Determine the (X, Y) coordinate at the center of the cell enclosing the given text.  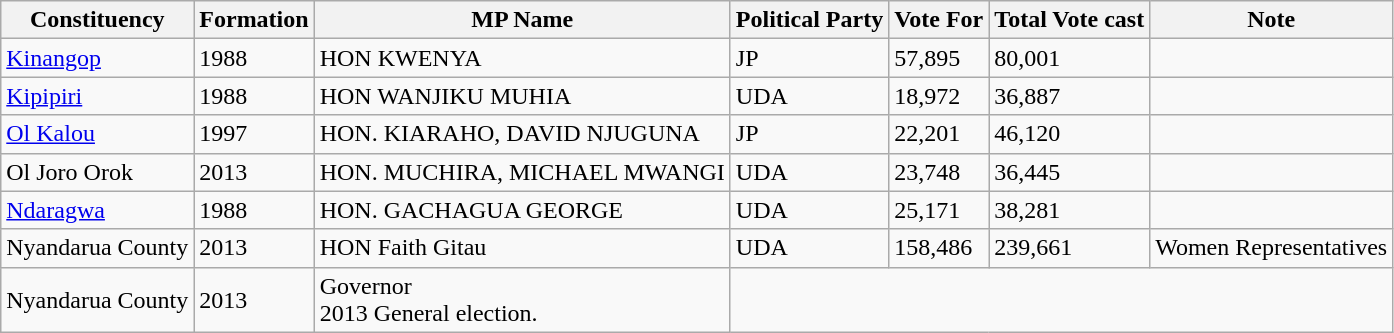
Formation (254, 20)
Political Party (809, 20)
HON. KIARAHO, DAVID NJUGUNA (522, 134)
HON WANJIKU MUHIA (522, 96)
Kinangop (98, 58)
HON Faith Gitau (522, 248)
Vote For (939, 20)
HON. GACHAGUA GEORGE (522, 210)
Ol Joro Orok (98, 172)
Note (1272, 20)
Ndaragwa (98, 210)
23,748 (939, 172)
Constituency (98, 20)
36,445 (1070, 172)
46,120 (1070, 134)
158,486 (939, 248)
MP Name (522, 20)
38,281 (1070, 210)
Governor2013 General election. (522, 300)
18,972 (939, 96)
25,171 (939, 210)
80,001 (1070, 58)
HON. MUCHIRA, MICHAEL MWANGI (522, 172)
22,201 (939, 134)
1997 (254, 134)
Women Representatives (1272, 248)
HON KWENYA (522, 58)
Kipipiri (98, 96)
57,895 (939, 58)
Ol Kalou (98, 134)
Total Vote cast (1070, 20)
36,887 (1070, 96)
239,661 (1070, 248)
